Return (x, y) of the center of cell containing provided text 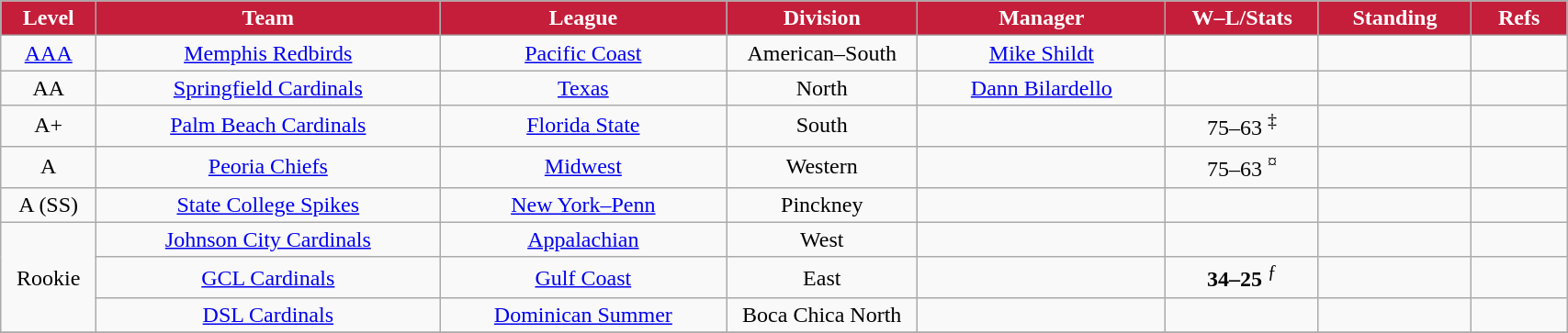
Boca Chica North (822, 316)
Texas (583, 88)
34–25 ƒ (1242, 277)
West (822, 239)
Level (49, 18)
Pinckney (822, 205)
A (49, 167)
East (822, 277)
New York–Penn (583, 205)
Standing (1394, 18)
Mike Shildt (1042, 53)
A (SS) (49, 205)
GCL Cardinals (268, 277)
South (822, 127)
A+ (49, 127)
Midwest (583, 167)
American–South (822, 53)
Division (822, 18)
Pacific Coast (583, 53)
75–63 ¤ (1242, 167)
State College Spikes (268, 205)
Manager (1042, 18)
W–L/Stats (1242, 18)
Refs (1519, 18)
Springfield Cardinals (268, 88)
North (822, 88)
Dann Bilardello (1042, 88)
AA (49, 88)
Team (268, 18)
Western (822, 167)
75–63 ‡ (1242, 127)
Gulf Coast (583, 277)
Peoria Chiefs (268, 167)
AAA (49, 53)
Memphis Redbirds (268, 53)
Appalachian (583, 239)
Rookie (49, 277)
Johnson City Cardinals (268, 239)
League (583, 18)
Palm Beach Cardinals (268, 127)
Dominican Summer (583, 316)
Florida State (583, 127)
DSL Cardinals (268, 316)
